Return the (X, Y) coordinate for the center point of the cell that contains the specified text.  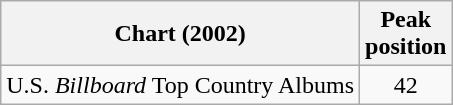
Chart (2002) (180, 34)
42 (406, 85)
U.S. Billboard Top Country Albums (180, 85)
Peakposition (406, 34)
